Locate the cell with the specified text and output its [x, y] center coordinate. 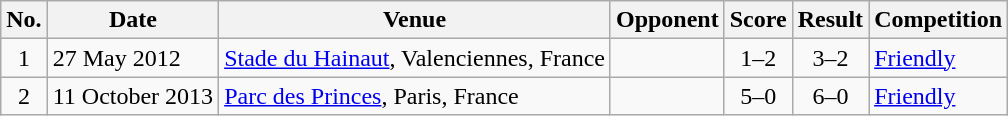
Date [132, 20]
27 May 2012 [132, 58]
5–0 [758, 96]
Opponent [667, 20]
3–2 [830, 58]
Parc des Princes, Paris, France [415, 96]
Stade du Hainaut, Valenciennes, France [415, 58]
Score [758, 20]
2 [24, 96]
Venue [415, 20]
1 [24, 58]
11 October 2013 [132, 96]
Competition [938, 20]
6–0 [830, 96]
1–2 [758, 58]
Result [830, 20]
No. [24, 20]
